Pinpoint the cell where the given text exists, returning its (x, y) midpoint coordinate. 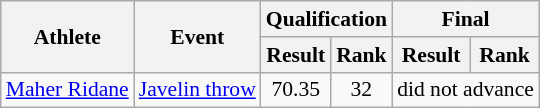
Final (466, 19)
Athlete (68, 36)
32 (362, 90)
did not advance (466, 90)
70.35 (296, 90)
Event (198, 36)
Javelin throw (198, 90)
Maher Ridane (68, 90)
Qualification (326, 19)
